Determine the (X, Y) coordinate at the center of the cell enclosing the given text.  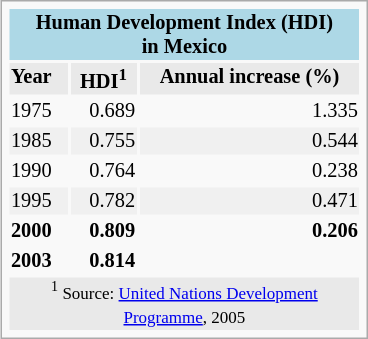
0.206 (250, 232)
Year (38, 79)
1.335 (250, 112)
Annual increase (%) (250, 79)
0.814 (103, 262)
0.764 (103, 172)
HDI1 (103, 79)
1985 (38, 142)
0.755 (103, 142)
0.238 (250, 172)
0.782 (103, 202)
1 Source: United Nations Development Programme, 2005 (184, 304)
1995 (38, 202)
Human Development Index (HDI)in Mexico (184, 34)
2003 (38, 262)
1990 (38, 172)
2000 (38, 232)
0.809 (103, 232)
0.544 (250, 142)
1975 (38, 112)
0.471 (250, 202)
0.689 (103, 112)
